From the cell containing the given text, extract its center point as [X, Y] coordinate. 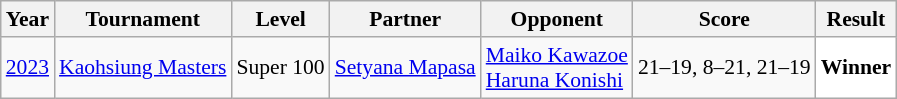
Opponent [557, 19]
Kaohsiung Masters [142, 68]
Year [28, 19]
Score [724, 19]
2023 [28, 68]
Level [280, 19]
Tournament [142, 19]
Winner [856, 68]
Partner [406, 19]
Setyana Mapasa [406, 68]
Result [856, 19]
Super 100 [280, 68]
Maiko Kawazoe Haruna Konishi [557, 68]
21–19, 8–21, 21–19 [724, 68]
